Determine the (X, Y) coordinate at the center of the cell enclosing the given text.  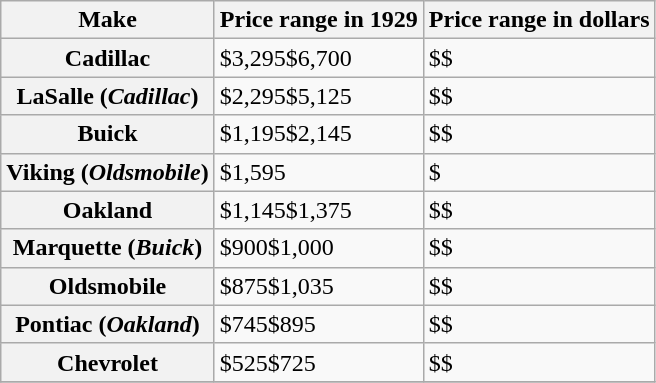
Viking (Oldsmobile) (108, 172)
Buick (108, 134)
Price range in 1929 (318, 20)
Price range in dollars (539, 20)
Oldsmobile (108, 286)
$875$1,035 (318, 286)
Oakland (108, 210)
Make (108, 20)
$745$895 (318, 324)
$ (539, 172)
Marquette (Buick) (108, 248)
Chevrolet (108, 362)
$1,145$1,375 (318, 210)
$2,295$5,125 (318, 96)
$3,295$6,700 (318, 58)
$1,595 (318, 172)
$900$1,000 (318, 248)
Pontiac (Oakland) (108, 324)
$525$725 (318, 362)
Cadillac (108, 58)
LaSalle (Cadillac) (108, 96)
$1,195$2,145 (318, 134)
